Output the (X, Y) coordinate of the center of the cell containing the given text.  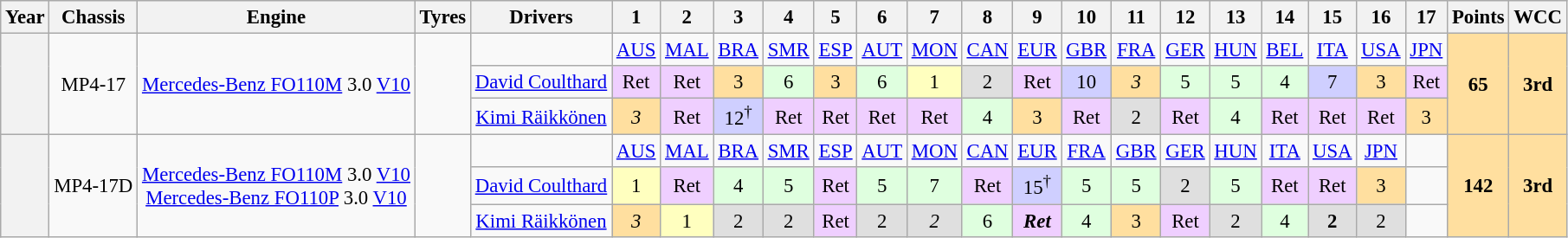
Engine (277, 17)
13 (1236, 17)
Mercedes-Benz FO110M 3.0 V10 (277, 85)
16 (1381, 17)
12 (1185, 17)
15† (1037, 186)
65 (1479, 85)
Chassis (94, 17)
Points (1479, 17)
Drivers (540, 17)
MP4-17 (94, 85)
WCC (1538, 17)
Mercedes-Benz FO110M 3.0 V10Mercedes-Benz FO110P 3.0 V10 (277, 185)
Year (25, 17)
MP4-17D (94, 185)
11 (1136, 17)
Tyres (442, 17)
15 (1332, 17)
14 (1285, 17)
142 (1479, 185)
9 (1037, 17)
8 (987, 17)
BEL (1285, 50)
12† (738, 117)
17 (1427, 17)
